Search for the cell housing the specified text and yield its [x, y] center coordinate. 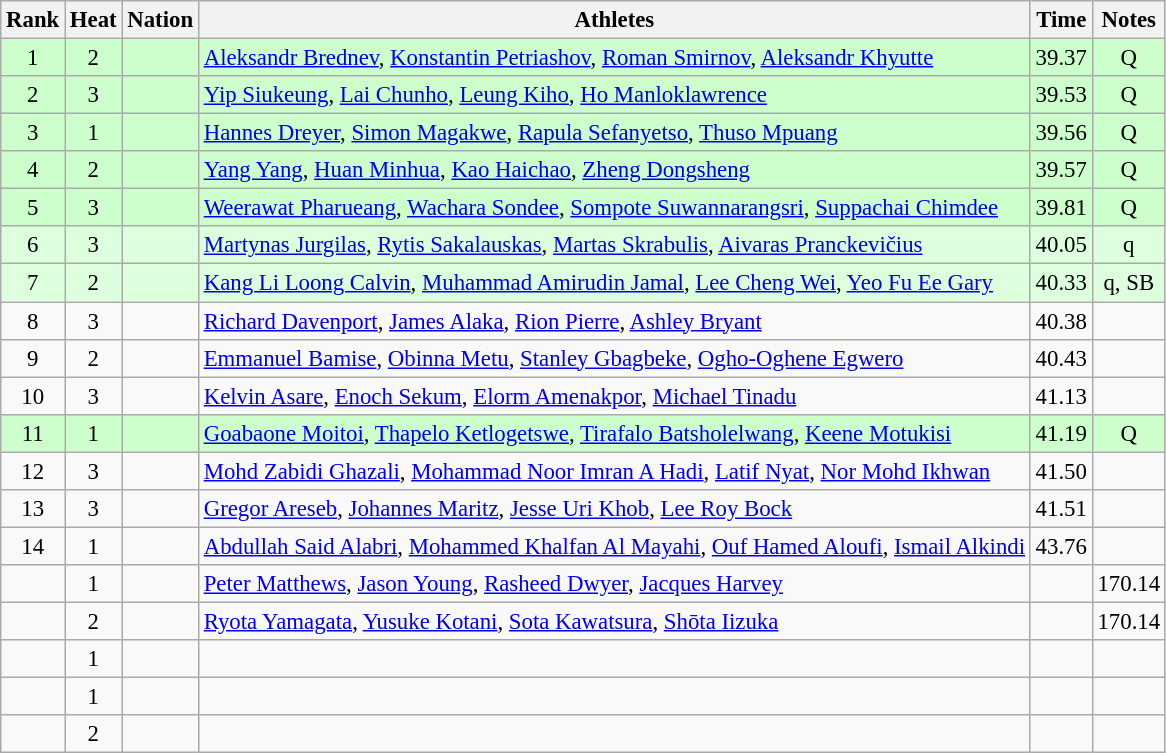
Peter Matthews, Jason Young, Rasheed Dwyer, Jacques Harvey [614, 584]
12 [33, 471]
13 [33, 509]
39.37 [1061, 58]
41.50 [1061, 471]
Nation [160, 20]
10 [33, 396]
6 [33, 245]
Ryota Yamagata, Yusuke Kotani, Sota Kawatsura, Shōta Iizuka [614, 621]
Aleksandr Brednev, Konstantin Petriashov, Roman Smirnov, Aleksandr Khyutte [614, 58]
Time [1061, 20]
q, SB [1128, 283]
8 [33, 321]
Rank [33, 20]
Yang Yang, Huan Minhua, Kao Haichao, Zheng Dongsheng [614, 170]
Hannes Dreyer, Simon Magakwe, Rapula Sefanyetso, Thuso Mpuang [614, 133]
40.38 [1061, 321]
Kelvin Asare, Enoch Sekum, Elorm Amenakpor, Michael Tinadu [614, 396]
Mohd Zabidi Ghazali, Mohammad Noor Imran A Hadi, Latif Nyat, Nor Mohd Ikhwan [614, 471]
40.43 [1061, 358]
q [1128, 245]
Weerawat Pharueang, Wachara Sondee, Sompote Suwannarangsri, Suppachai Chimdee [614, 208]
40.05 [1061, 245]
40.33 [1061, 283]
41.13 [1061, 396]
Richard Davenport, James Alaka, Rion Pierre, Ashley Bryant [614, 321]
43.76 [1061, 546]
7 [33, 283]
Athletes [614, 20]
Heat [94, 20]
39.56 [1061, 133]
5 [33, 208]
41.19 [1061, 433]
Yip Siukeung, Lai Chunho, Leung Kiho, Ho Manloklawrence [614, 95]
Goabaone Moitoi, Thapelo Ketlogetswe, Tirafalo Batsholelwang, Keene Motukisi [614, 433]
Martynas Jurgilas, Rytis Sakalauskas, Martas Skrabulis, Aivaras Pranckevičius [614, 245]
Emmanuel Bamise, Obinna Metu, Stanley Gbagbeke, Ogho-Oghene Egwero [614, 358]
11 [33, 433]
39.81 [1061, 208]
14 [33, 546]
9 [33, 358]
Notes [1128, 20]
Abdullah Said Alabri, Mohammed Khalfan Al Mayahi, Ouf Hamed Aloufi, Ismail Alkindi [614, 546]
41.51 [1061, 509]
39.53 [1061, 95]
4 [33, 170]
39.57 [1061, 170]
Gregor Areseb, Johannes Maritz, Jesse Uri Khob, Lee Roy Bock [614, 509]
Kang Li Loong Calvin, Muhammad Amirudin Jamal, Lee Cheng Wei, Yeo Fu Ee Gary [614, 283]
